Output the [x, y] coordinate of the center of the cell containing the given text.  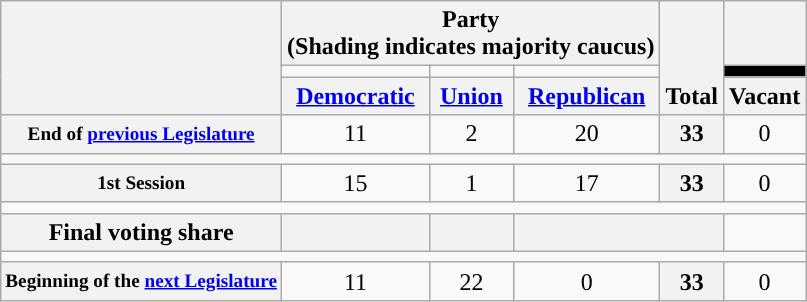
Vacant [764, 96]
Republican [586, 96]
Final voting share [142, 232]
20 [586, 134]
Beginning of the next Legislature [142, 281]
Union [471, 96]
1 [471, 183]
22 [471, 281]
Total [692, 58]
2 [471, 134]
Democratic [356, 96]
End of previous Legislature [142, 134]
15 [356, 183]
1st Session [142, 183]
Party (Shading indicates majority caucus) [471, 34]
17 [586, 183]
